Search for the cell housing the specified text and yield its [X, Y] center coordinate. 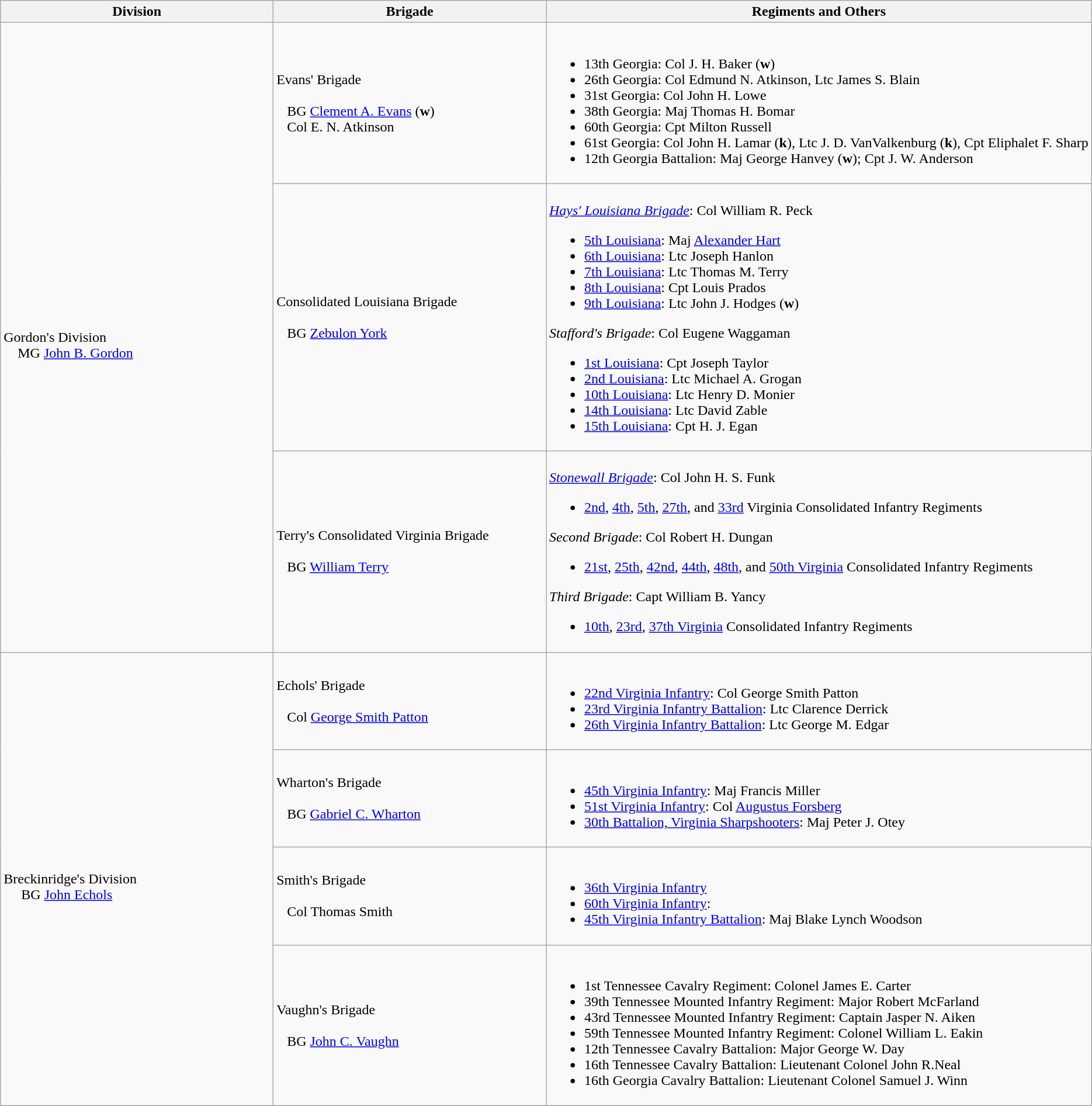
Brigade [410, 12]
Evans' Brigade BG Clement A. Evans (w) Col E. N. Atkinson [410, 103]
Echols' Brigade Col George Smith Patton [410, 701]
Breckinridge's Division BG John Echols [137, 879]
Regiments and Others [819, 12]
Wharton's Brigade BG Gabriel C. Wharton [410, 798]
Vaughn's Brigade BG John C. Vaughn [410, 1025]
Terry's Consolidated Virginia Brigade BG William Terry [410, 552]
Smith's Brigade Col Thomas Smith [410, 896]
Gordon's Division MG John B. Gordon [137, 338]
Consolidated Louisiana Brigade BG Zebulon York [410, 317]
45th Virginia Infantry: Maj Francis Miller51st Virginia Infantry: Col Augustus Forsberg30th Battalion, Virginia Sharpshooters: Maj Peter J. Otey [819, 798]
36th Virginia Infantry60th Virginia Infantry:45th Virginia Infantry Battalion: Maj Blake Lynch Woodson [819, 896]
Division [137, 12]
